For the text-containing cell, return its midpoint in (X, Y) coordinate format. 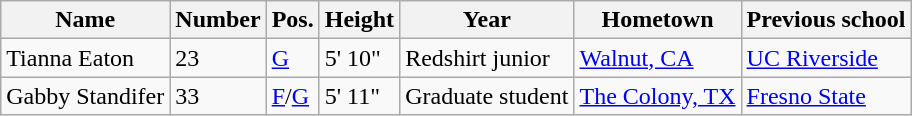
Gabby Standifer (86, 96)
5' 10" (359, 58)
Tianna Eaton (86, 58)
Fresno State (826, 96)
5' 11" (359, 96)
Redshirt junior (487, 58)
Graduate student (487, 96)
23 (218, 58)
Pos. (292, 20)
Year (487, 20)
Walnut, CA (658, 58)
UC Riverside (826, 58)
Hometown (658, 20)
Name (86, 20)
33 (218, 96)
Previous school (826, 20)
The Colony, TX (658, 96)
Number (218, 20)
G (292, 58)
F/G (292, 96)
Height (359, 20)
